Search for the cell housing the specified text and yield its (X, Y) center coordinate. 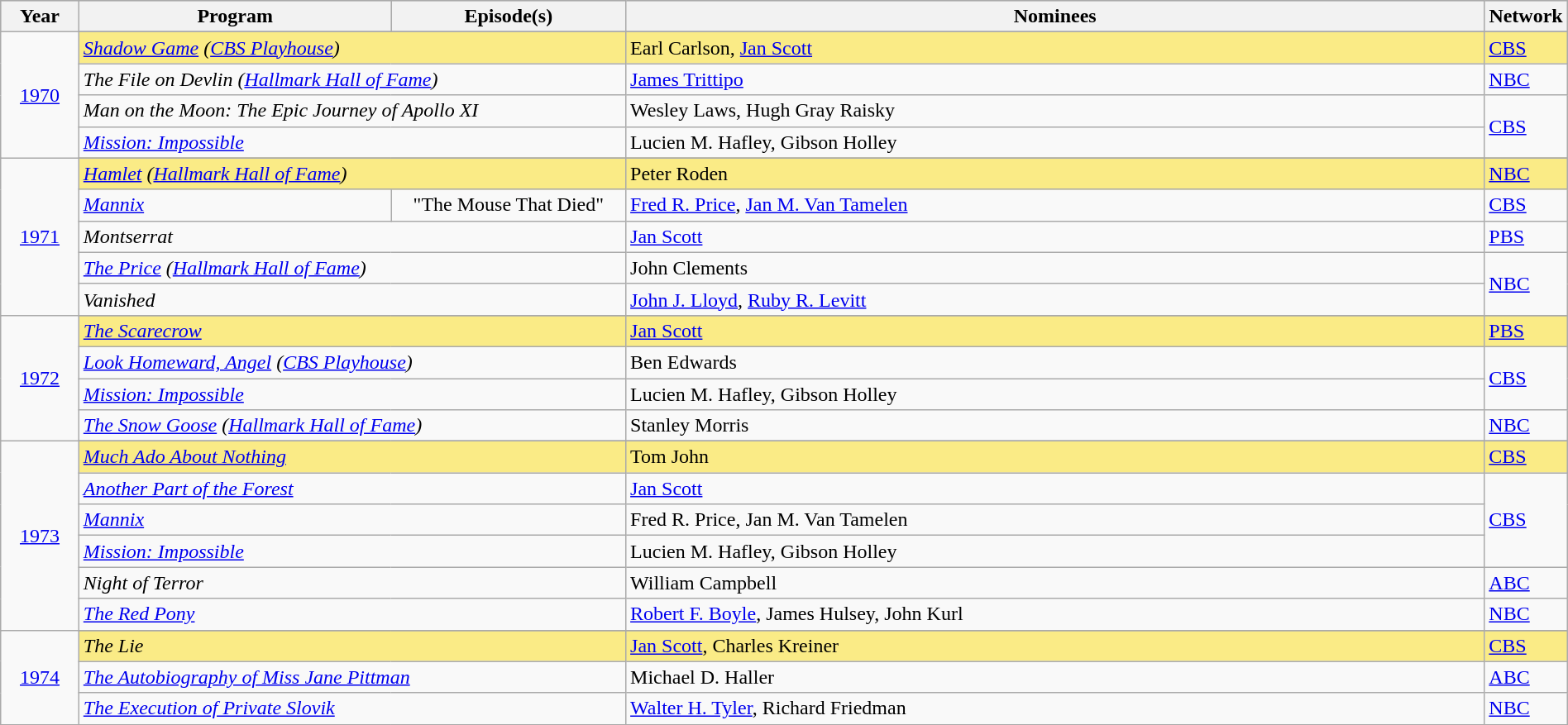
Wesley Laws, Hugh Gray Raisky (1055, 111)
Tom John (1055, 457)
1974 (40, 677)
The Scarecrow (352, 331)
James Trittipo (1055, 79)
The File on Devlin (Hallmark Hall of Fame) (352, 79)
John Clements (1055, 268)
Earl Carlson, Jan Scott (1055, 48)
"The Mouse That Died" (508, 205)
1970 (40, 95)
Night of Terror (352, 583)
Man on the Moon: The Epic Journey of Apollo XI (352, 111)
Peter Roden (1055, 174)
Network (1526, 17)
Vanished (352, 299)
1971 (40, 236)
Ben Edwards (1055, 362)
Program (235, 17)
Montserrat (352, 236)
Robert F. Boyle, James Hulsey, John Kurl (1055, 614)
Shadow Game (CBS Playhouse) (352, 48)
Episode(s) (508, 17)
The Autobiography of Miss Jane Pittman (352, 677)
The Red Pony (352, 614)
The Execution of Private Slovik (352, 708)
Walter H. Tyler, Richard Friedman (1055, 708)
William Campbell (1055, 583)
Jan Scott, Charles Kreiner (1055, 646)
Nominees (1055, 17)
Look Homeward, Angel (CBS Playhouse) (352, 362)
1973 (40, 536)
Stanley Morris (1055, 426)
The Lie (352, 646)
The Snow Goose (Hallmark Hall of Fame) (352, 426)
Much Ado About Nothing (352, 457)
John J. Lloyd, Ruby R. Levitt (1055, 299)
Year (40, 17)
1972 (40, 378)
Hamlet (Hallmark Hall of Fame) (352, 174)
Another Part of the Forest (352, 489)
The Price (Hallmark Hall of Fame) (352, 268)
Michael D. Haller (1055, 677)
